Search for the cell housing the specified text and yield its [x, y] center coordinate. 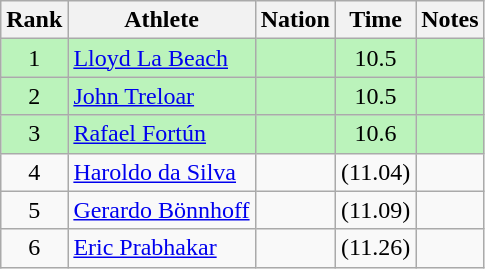
Rank [34, 20]
6 [34, 248]
Rafael Fortún [162, 134]
3 [34, 134]
5 [34, 210]
Gerardo Bönnhoff [162, 210]
2 [34, 96]
Athlete [162, 20]
Lloyd La Beach [162, 58]
10.6 [376, 134]
(11.09) [376, 210]
(11.26) [376, 248]
Nation [295, 20]
Haroldo da Silva [162, 172]
John Treloar [162, 96]
1 [34, 58]
(11.04) [376, 172]
Notes [450, 20]
4 [34, 172]
Eric Prabhakar [162, 248]
Time [376, 20]
